Extract the [x, y] coordinate from the center of the cell holding the provided text.  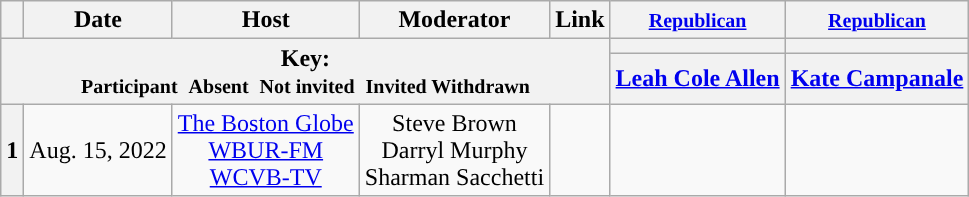
Steve BrownDarryl MurphySharman Sacchetti [454, 150]
Kate Campanale [877, 78]
Date [98, 20]
1 [12, 150]
The Boston GlobeWBUR-FMWCVB-TV [266, 150]
Host [266, 20]
Aug. 15, 2022 [98, 150]
Leah Cole Allen [698, 78]
Moderator [454, 20]
Link [580, 20]
Key: Participant Absent Not invited Invited Withdrawn [306, 72]
